Scan for the cell matching the given text and deliver its [X, Y] coordinate at center. 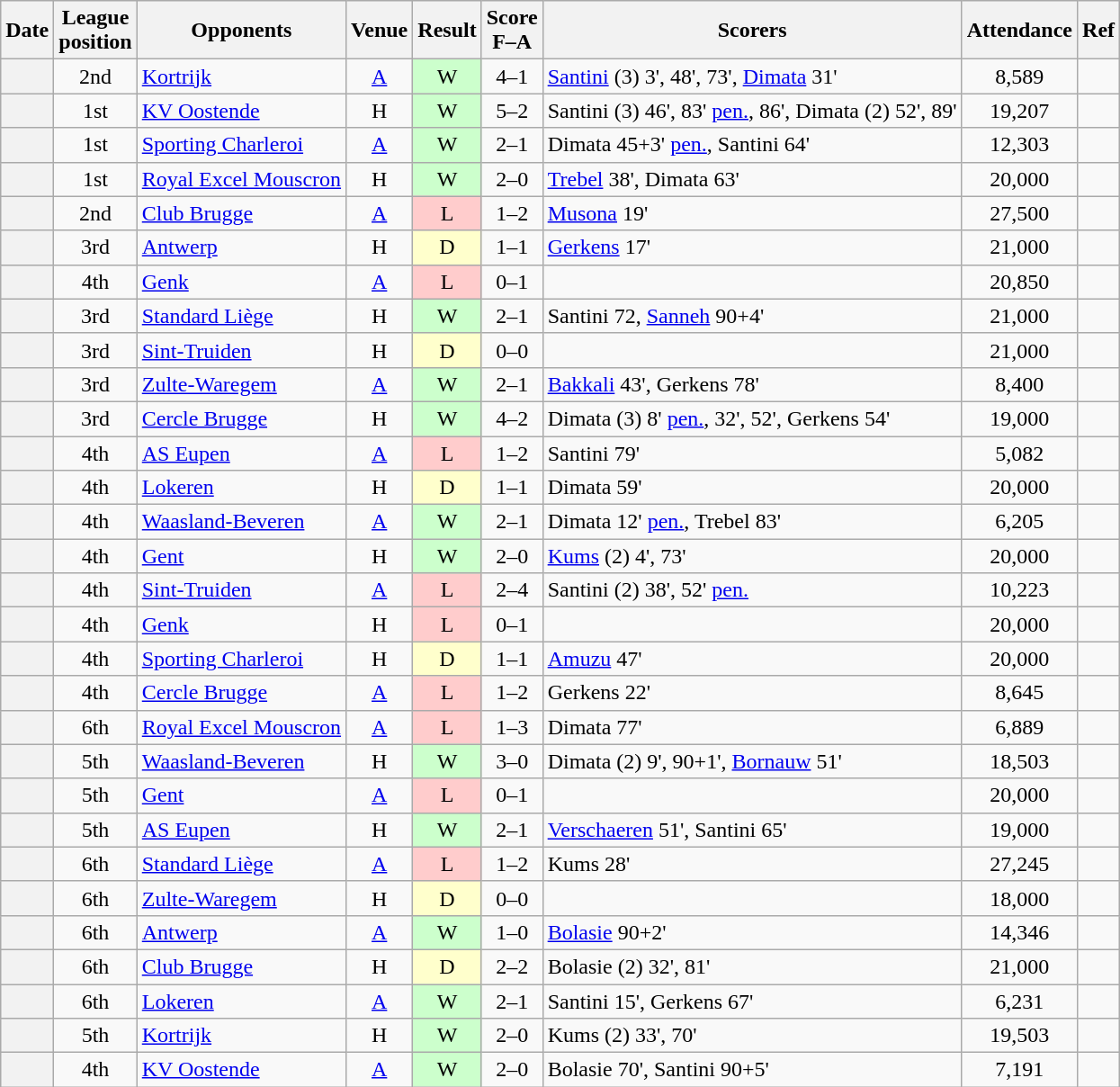
Ref [1099, 31]
8,645 [1019, 693]
5,082 [1019, 453]
18,000 [1019, 898]
Dimata 59' [752, 488]
Santini (2) 38', 52' pen. [752, 590]
Gerkens 17' [752, 247]
Scorers [752, 31]
Santini (3) 3', 48', 73', Dimata 31' [752, 76]
Result [447, 31]
8,589 [1019, 76]
Gerkens 22' [752, 693]
7,191 [1019, 1070]
Dimata 45+3' pen., Santini 64' [752, 145]
4–2 [512, 418]
Kums (2) 33', 70' [752, 1036]
Dimata 77' [752, 727]
Venue [380, 31]
8,400 [1019, 384]
6,231 [1019, 1002]
1–3 [512, 727]
2–4 [512, 590]
18,503 [1019, 761]
Amuzu 47' [752, 659]
10,223 [1019, 590]
Dimata 12' pen., Trebel 83' [752, 522]
Kums 28' [752, 864]
20,850 [1019, 282]
1–0 [512, 932]
Santini 15', Gerkens 67' [752, 1002]
6,205 [1019, 522]
12,303 [1019, 145]
27,245 [1019, 864]
Santini (3) 46', 83' pen., 86', Dimata (2) 52', 89' [752, 111]
ScoreF–A [512, 31]
27,500 [1019, 213]
19,207 [1019, 111]
14,346 [1019, 932]
Bolasie (2) 32', 81' [752, 966]
Bolasie 70', Santini 90+5' [752, 1070]
Santini 72, Sanneh 90+4' [752, 316]
Bakkali 43', Gerkens 78' [752, 384]
3–0 [512, 761]
5–2 [512, 111]
Kums (2) 4', 73' [752, 556]
4–1 [512, 76]
Attendance [1019, 31]
19,503 [1019, 1036]
Opponents [241, 31]
Date [27, 31]
Bolasie 90+2' [752, 932]
Dimata (3) 8' pen., 32', 52', Gerkens 54' [752, 418]
Leagueposition [95, 31]
Dimata (2) 9', 90+1', Bornauw 51' [752, 761]
Musona 19' [752, 213]
Verschaeren 51', Santini 65' [752, 830]
6,889 [1019, 727]
Trebel 38', Dimata 63' [752, 179]
Santini 79' [752, 453]
2–2 [512, 966]
